Extract the [x, y] coordinate from the center of the cell holding the provided text.  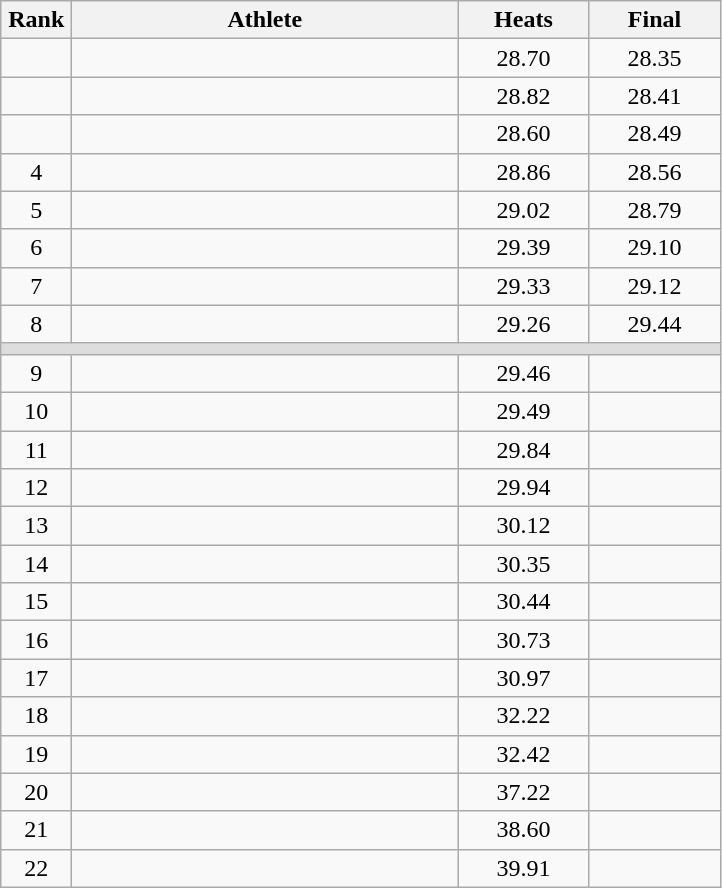
18 [36, 716]
37.22 [524, 792]
Heats [524, 20]
9 [36, 373]
29.26 [524, 324]
16 [36, 640]
29.33 [524, 286]
38.60 [524, 830]
30.73 [524, 640]
29.44 [654, 324]
30.35 [524, 564]
21 [36, 830]
14 [36, 564]
13 [36, 526]
30.97 [524, 678]
28.56 [654, 172]
28.35 [654, 58]
39.91 [524, 868]
12 [36, 488]
32.42 [524, 754]
29.12 [654, 286]
29.94 [524, 488]
Final [654, 20]
28.82 [524, 96]
28.41 [654, 96]
29.46 [524, 373]
32.22 [524, 716]
Rank [36, 20]
4 [36, 172]
29.49 [524, 411]
28.79 [654, 210]
29.10 [654, 248]
15 [36, 602]
5 [36, 210]
Athlete [265, 20]
28.70 [524, 58]
10 [36, 411]
28.86 [524, 172]
30.12 [524, 526]
8 [36, 324]
29.02 [524, 210]
6 [36, 248]
11 [36, 449]
20 [36, 792]
28.49 [654, 134]
17 [36, 678]
29.84 [524, 449]
29.39 [524, 248]
22 [36, 868]
19 [36, 754]
28.60 [524, 134]
30.44 [524, 602]
7 [36, 286]
